Scan for the cell matching the given text and deliver its [X, Y] coordinate at center. 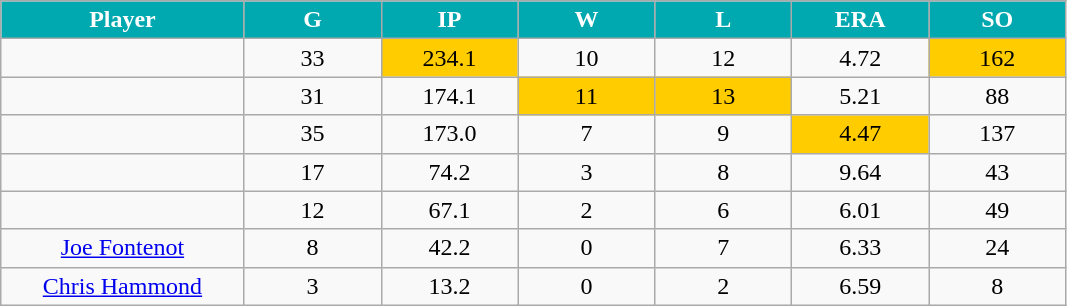
49 [998, 210]
42.2 [450, 248]
4.72 [860, 58]
Chris Hammond [122, 286]
SO [998, 20]
9.64 [860, 172]
11 [586, 96]
13.2 [450, 286]
35 [312, 134]
173.0 [450, 134]
67.1 [450, 210]
6.59 [860, 286]
IP [450, 20]
Joe Fontenot [122, 248]
4.47 [860, 134]
6.01 [860, 210]
6 [724, 210]
W [586, 20]
162 [998, 58]
G [312, 20]
6.33 [860, 248]
33 [312, 58]
Player [122, 20]
L [724, 20]
31 [312, 96]
17 [312, 172]
137 [998, 134]
13 [724, 96]
74.2 [450, 172]
10 [586, 58]
ERA [860, 20]
24 [998, 248]
5.21 [860, 96]
9 [724, 134]
43 [998, 172]
88 [998, 96]
234.1 [450, 58]
174.1 [450, 96]
